Search for the cell housing the specified text and yield its [x, y] center coordinate. 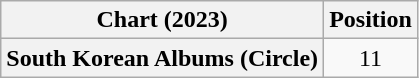
Position [371, 20]
11 [371, 58]
South Korean Albums (Circle) [162, 58]
Chart (2023) [162, 20]
